Provide the [x, y] coordinate of the cell's center where the given text is located.  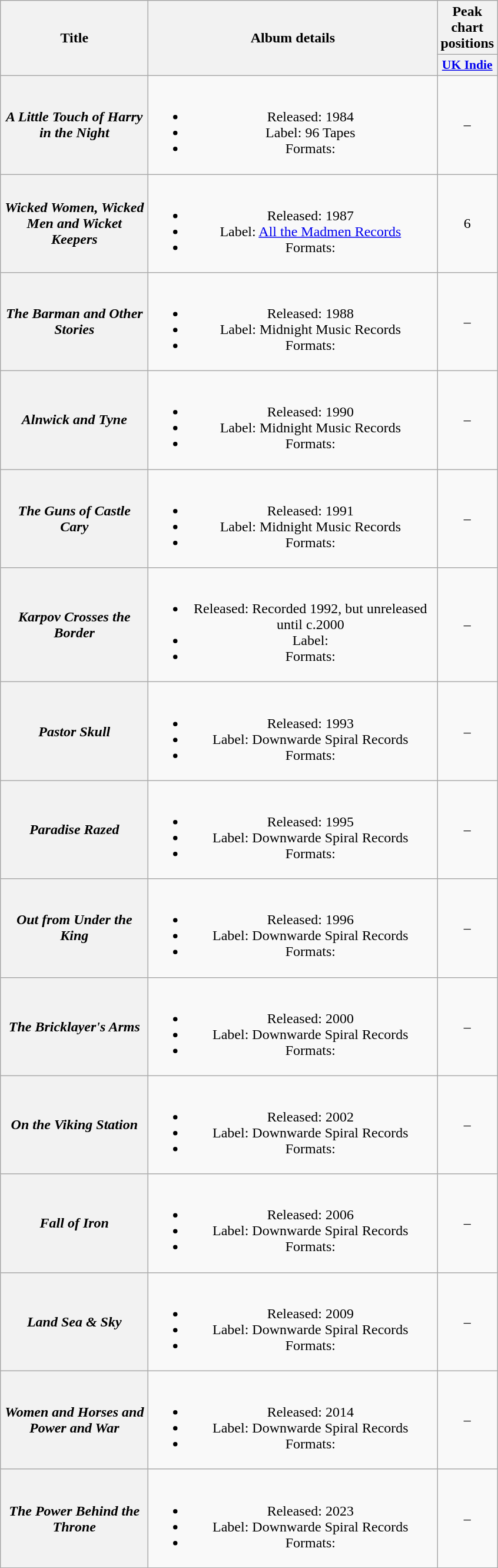
Women and Horses and Power and War [74, 1420]
6 [467, 224]
Released: 1988Label: Midnight Music RecordsFormats: [293, 322]
A Little Touch of Harry in the Night [74, 125]
Fall of Iron [74, 1223]
Title [74, 38]
Released: 1984Label: 96 TapesFormats: [293, 125]
Paradise Razed [74, 829]
Released: 2014Label: Downwarde Spiral RecordsFormats: [293, 1420]
Alnwick and Tyne [74, 421]
Wicked Women, Wicked Men and Wicket Keepers [74, 224]
Released: Recorded 1992, but unreleased until c.2000Label:Formats: [293, 625]
Released: 2023Label: Downwarde Spiral RecordsFormats: [293, 1519]
Peak chart positions [467, 28]
Released: 2002Label: Downwarde Spiral RecordsFormats: [293, 1125]
Released: 1996Label: Downwarde Spiral RecordsFormats: [293, 928]
Released: 1987Label: All the Madmen RecordsFormats: [293, 224]
Album details [293, 38]
The Guns of Castle Cary [74, 518]
UK Indie [467, 65]
Released: 2000Label: Downwarde Spiral RecordsFormats: [293, 1026]
Karpov Crosses the Border [74, 625]
The Barman and Other Stories [74, 322]
On the Viking Station [74, 1125]
Pastor Skull [74, 732]
Released: 1990Label: Midnight Music RecordsFormats: [293, 421]
Released: 1991Label: Midnight Music RecordsFormats: [293, 518]
Released: 2009Label: Downwarde Spiral RecordsFormats: [293, 1322]
Land Sea & Sky [74, 1322]
Released: 2006Label: Downwarde Spiral RecordsFormats: [293, 1223]
Released: 1993Label: Downwarde Spiral RecordsFormats: [293, 732]
The Power Behind the Throne [74, 1519]
Released: 1995Label: Downwarde Spiral RecordsFormats: [293, 829]
The Bricklayer's Arms [74, 1026]
Out from Under the King [74, 928]
